From the cell containing the given text, extract its center point as (X, Y) coordinate. 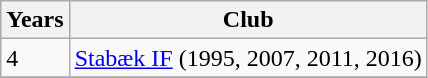
4 (35, 58)
Stabæk IF (1995, 2007, 2011, 2016) (248, 58)
Years (35, 20)
Club (248, 20)
